Find where the given text appears and provide that cell's center as (X, Y) coordinate. 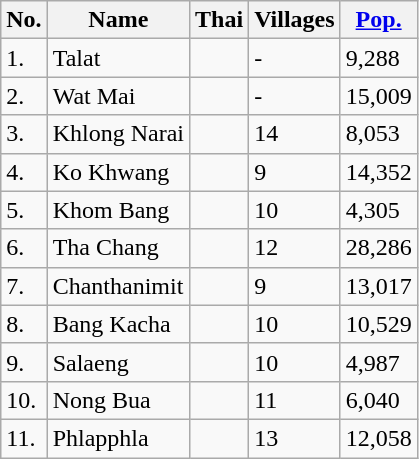
Bang Kacha (118, 324)
13,017 (378, 286)
1. (24, 58)
6. (24, 248)
Thai (220, 20)
Ko Khwang (118, 172)
12 (295, 248)
Name (118, 20)
6,040 (378, 400)
8,053 (378, 134)
Phlapphla (118, 438)
Khom Bang (118, 210)
Salaeng (118, 362)
Chanthanimit (118, 286)
4,305 (378, 210)
Talat (118, 58)
9. (24, 362)
3. (24, 134)
Khlong Narai (118, 134)
10,529 (378, 324)
5. (24, 210)
Wat Mai (118, 96)
8. (24, 324)
7. (24, 286)
28,286 (378, 248)
10. (24, 400)
Nong Bua (118, 400)
14,352 (378, 172)
4. (24, 172)
11. (24, 438)
Pop. (378, 20)
Tha Chang (118, 248)
No. (24, 20)
4,987 (378, 362)
9,288 (378, 58)
13 (295, 438)
12,058 (378, 438)
2. (24, 96)
11 (295, 400)
15,009 (378, 96)
14 (295, 134)
Villages (295, 20)
